Extract the (X, Y) coordinate from the center of the cell holding the provided text.  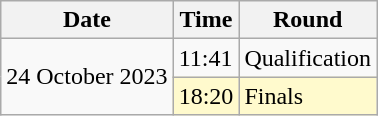
Qualification (308, 58)
18:20 (206, 96)
11:41 (206, 58)
Finals (308, 96)
Time (206, 20)
Date (87, 20)
Round (308, 20)
24 October 2023 (87, 77)
